Search for the cell housing the specified text and yield its [x, y] center coordinate. 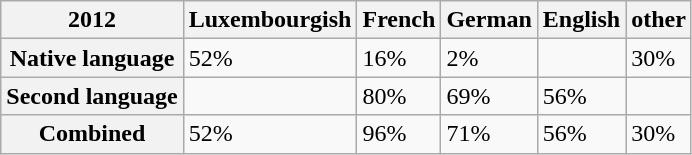
16% [399, 58]
69% [489, 96]
German [489, 20]
Native language [92, 58]
2% [489, 58]
other [659, 20]
80% [399, 96]
Second language [92, 96]
French [399, 20]
71% [489, 134]
English [581, 20]
2012 [92, 20]
96% [399, 134]
Luxembourgish [270, 20]
Combined [92, 134]
